Search for the cell housing the specified text and yield its [X, Y] center coordinate. 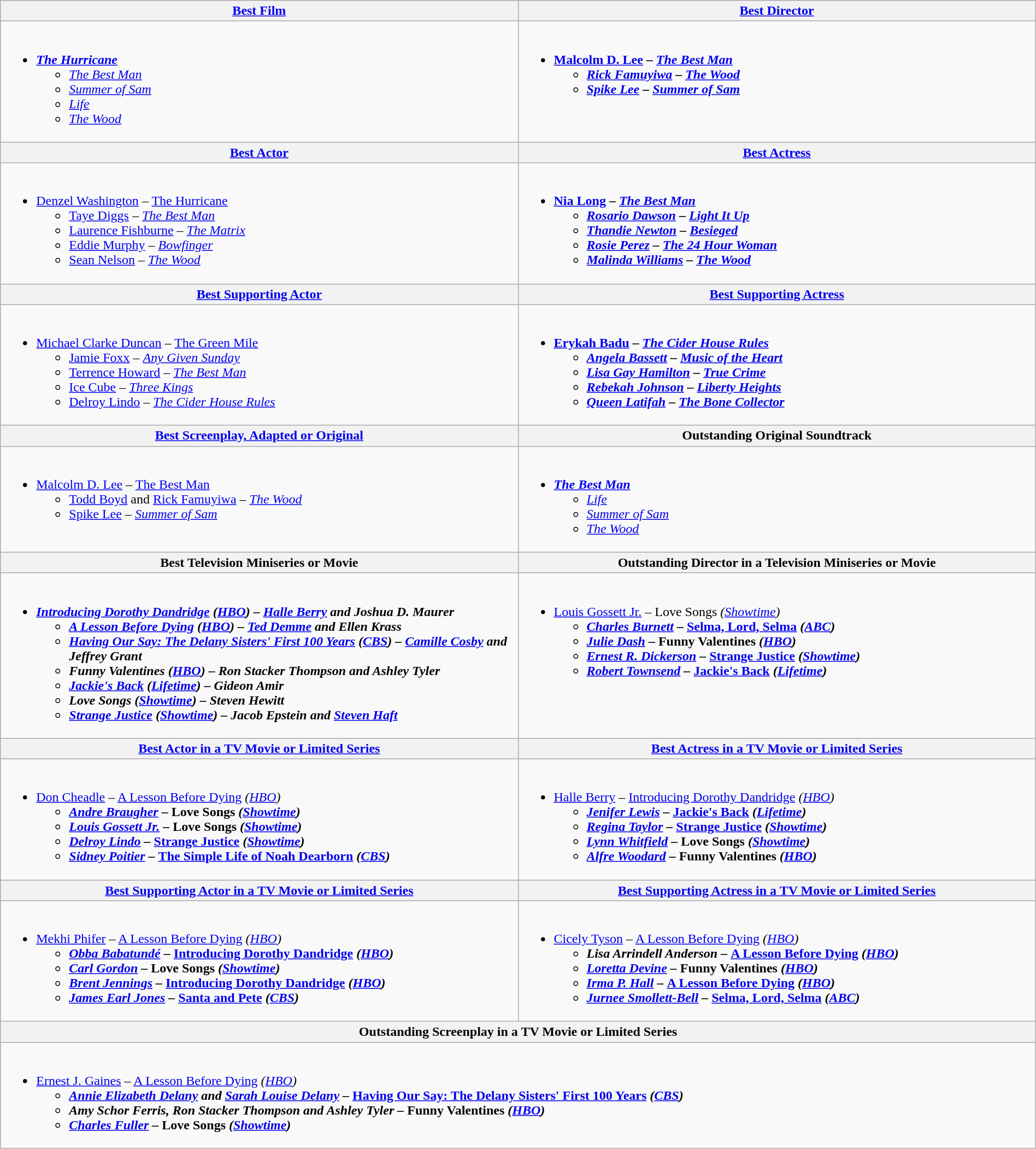
Malcolm D. Lee – The Best ManTodd Boyd and Rick Famuyiwa – The WoodSpike Lee – Summer of Sam [259, 499]
Best Supporting Actress in a TV Movie or Limited Series [777, 890]
Best Supporting Actor [259, 294]
Best Film [259, 11]
Best Actor [259, 153]
Best Screenplay, Adapted or Original [259, 436]
Best Director [777, 11]
Malcolm D. Lee – The Best ManRick Famuyiwa – The WoodSpike Lee – Summer of Sam [777, 82]
Nia Long – The Best ManRosario Dawson – Light It UpThandie Newton – BesiegedRosie Perez – The 24 Hour WomanMalinda Williams – The Wood [777, 223]
Outstanding Screenplay in a TV Movie or Limited Series [518, 1032]
Best Actor in a TV Movie or Limited Series [259, 748]
Denzel Washington – The HurricaneTaye Diggs – The Best ManLaurence Fishburne – The MatrixEddie Murphy – BowfingerSean Nelson – The Wood [259, 223]
Best Actress in a TV Movie or Limited Series [777, 748]
Outstanding Original Soundtrack [777, 436]
Outstanding Director in a Television Miniseries or Movie [777, 562]
Best Television Miniseries or Movie [259, 562]
Best Supporting Actress [777, 294]
The Best ManLifeSummer of SamThe Wood [777, 499]
Best Actress [777, 153]
The HurricaneThe Best ManSummer of SamLifeThe Wood [259, 82]
Best Supporting Actor in a TV Movie or Limited Series [259, 890]
